For the text-containing cell, return its midpoint in (X, Y) coordinate format. 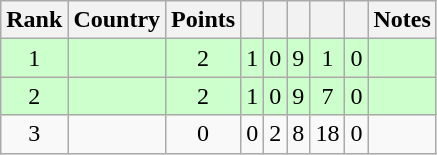
8 (298, 134)
Country (117, 20)
7 (328, 96)
18 (328, 134)
3 (34, 134)
Points (204, 20)
Rank (34, 20)
Notes (402, 20)
